Return [x, y] of the center of cell containing provided text 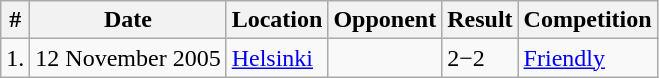
Opponent [385, 20]
Friendly [588, 58]
Date [128, 20]
Result [480, 20]
Location [277, 20]
Competition [588, 20]
# [16, 20]
2−2 [480, 58]
12 November 2005 [128, 58]
1. [16, 58]
Helsinki [277, 58]
